Provide the (x, y) coordinate of the cell's center where the given text is located.  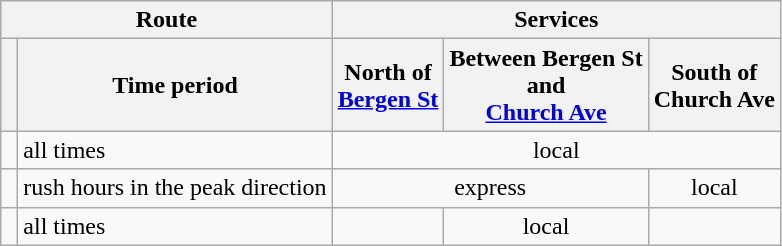
South ofChurch Ave (714, 85)
rush hours in the peak direction (175, 188)
Time period (175, 85)
Route (166, 20)
Services (556, 20)
Between Bergen StandChurch Ave (546, 85)
North ofBergen St (388, 85)
express (490, 188)
